Provide the (X, Y) coordinate of the cell's center where the given text is located.  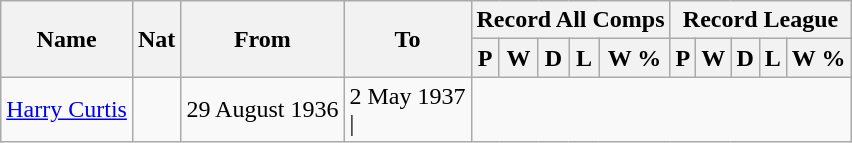
From (262, 39)
Record All Comps (570, 20)
Nat (156, 39)
Harry Curtis (67, 110)
29 August 1936 (262, 110)
To (408, 39)
Name (67, 39)
Record League (760, 20)
2 May 1937| (408, 110)
